Locate the cell with the specified text and output its (X, Y) center coordinate. 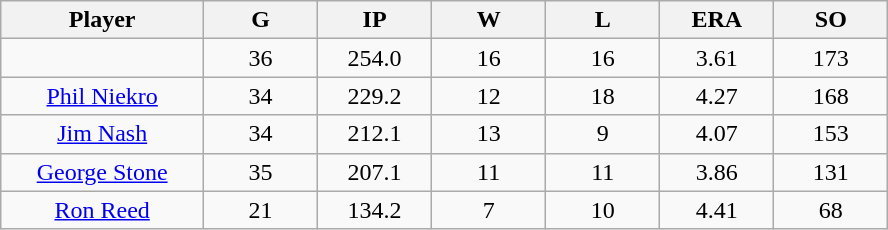
4.41 (717, 210)
4.07 (717, 134)
Jim Nash (102, 134)
168 (831, 96)
12 (489, 96)
134.2 (375, 210)
4.27 (717, 96)
Ron Reed (102, 210)
10 (603, 210)
SO (831, 20)
229.2 (375, 96)
IP (375, 20)
68 (831, 210)
G (261, 20)
Phil Niekro (102, 96)
George Stone (102, 172)
Player (102, 20)
3.86 (717, 172)
7 (489, 210)
254.0 (375, 58)
36 (261, 58)
L (603, 20)
13 (489, 134)
21 (261, 210)
173 (831, 58)
9 (603, 134)
131 (831, 172)
ERA (717, 20)
207.1 (375, 172)
W (489, 20)
3.61 (717, 58)
35 (261, 172)
18 (603, 96)
153 (831, 134)
212.1 (375, 134)
